Scan for the cell matching the given text and deliver its (X, Y) coordinate at center. 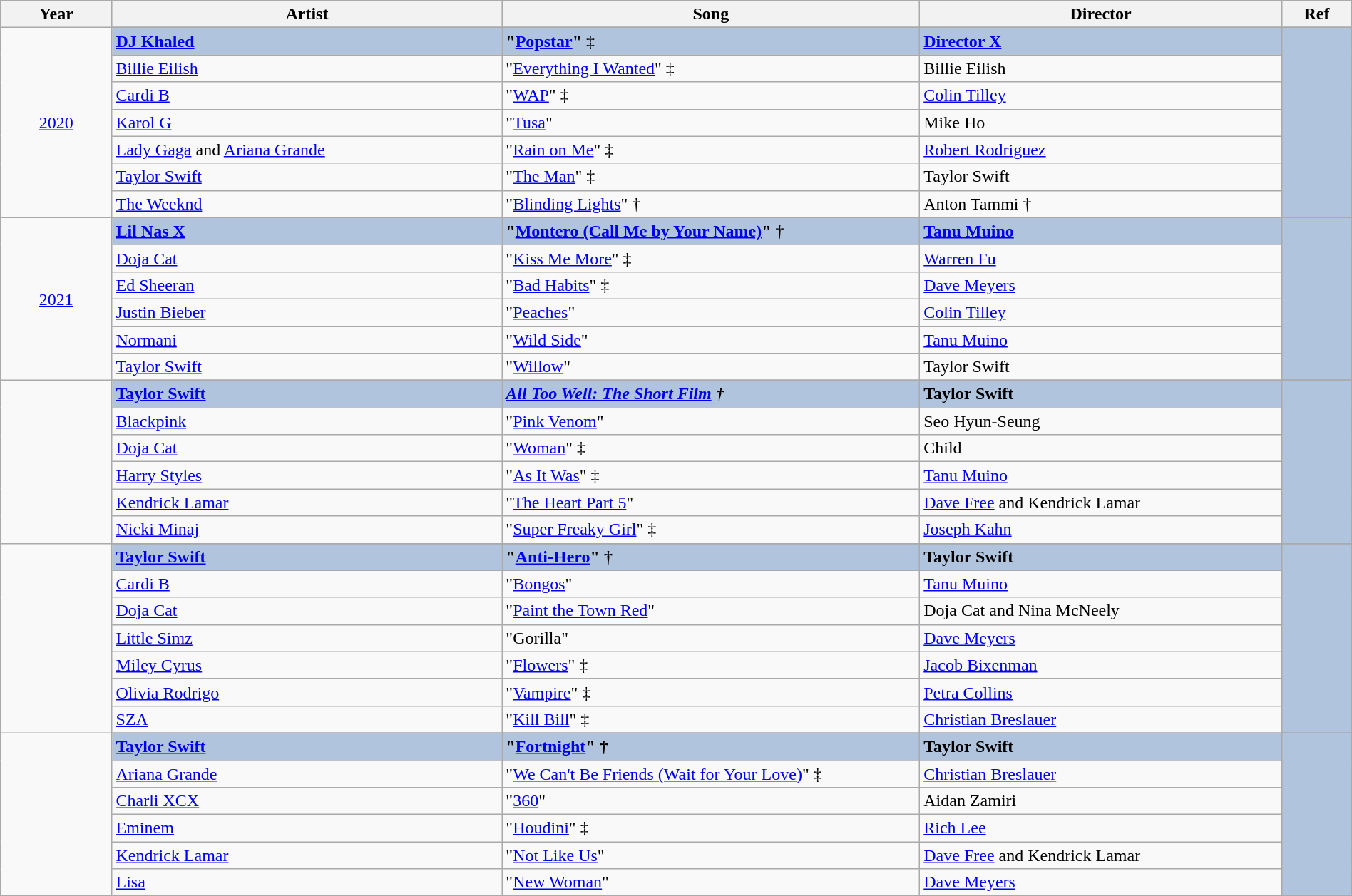
Nicki Minaj (307, 530)
"Not Like Us" (711, 855)
Lil Nas X (307, 231)
"As It Was" ‡ (711, 475)
Song (711, 14)
"Super Freaky Girl" ‡ (711, 530)
"Anti-Hero" † (711, 557)
Joseph Kahn (1101, 530)
"Wild Side" (711, 340)
Rich Lee (1101, 828)
DJ Khaled (307, 41)
"Peaches" (711, 312)
The Weeknd (307, 204)
"Pink Venom" (711, 421)
"Rain on Me" ‡ (711, 150)
Aidan Zamiri (1101, 801)
"WAP" ‡ (711, 96)
"The Heart Part 5" (711, 503)
Artist (307, 14)
Charli XCX (307, 801)
"Flowers" ‡ (711, 665)
"Houdini" ‡ (711, 828)
"360" (711, 801)
Warren Fu (1101, 258)
Normani (307, 340)
2020 (56, 123)
"Vampire" ‡ (711, 692)
Little Simz (307, 638)
"The Man" ‡ (711, 177)
Petra Collins (1101, 692)
Ed Sheeran (307, 285)
"Willow" (711, 367)
"Kill Bill" ‡ (711, 719)
Anton Tammi † (1101, 204)
All Too Well: The Short Film † (711, 394)
SZA (307, 719)
"Montero (Call Me by Your Name)" † (711, 231)
Ref (1317, 14)
"Gorilla" (711, 638)
Director X (1101, 41)
Seo Hyun-Seung (1101, 421)
Harry Styles (307, 475)
"Everything I Wanted" ‡ (711, 68)
Year (56, 14)
Blackpink (307, 421)
Olivia Rodrigo (307, 692)
Miley Cyrus (307, 665)
Robert Rodriguez (1101, 150)
"Tusa" (711, 123)
Karol G (307, 123)
"Bad Habits" ‡ (711, 285)
"Bongos" (711, 584)
Jacob Bixenman (1101, 665)
Ariana Grande (307, 773)
"Blinding Lights" † (711, 204)
Lady Gaga and Ariana Grande (307, 150)
"Fortnight" † (711, 746)
Doja Cat and Nina McNeely (1101, 611)
Child (1101, 448)
"New Woman" (711, 882)
Mike Ho (1101, 123)
"Woman" ‡ (711, 448)
Eminem (307, 828)
Justin Bieber (307, 312)
"We Can't Be Friends (Wait for Your Love)" ‡ (711, 773)
2021 (56, 299)
"Paint the Town Red" (711, 611)
Director (1101, 14)
"Popstar" ‡ (711, 41)
"Kiss Me More" ‡ (711, 258)
Lisa (307, 882)
